Scan for the cell matching the given text and deliver its [X, Y] coordinate at center. 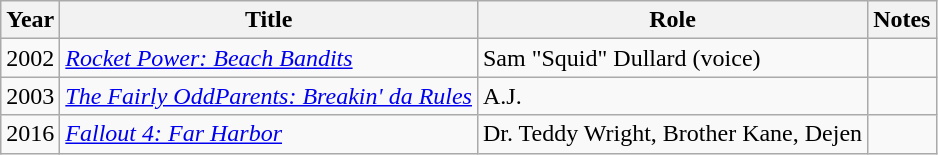
2016 [30, 134]
Dr. Teddy Wright, Brother Kane, Dejen [672, 134]
Fallout 4: Far Harbor [269, 134]
Sam "Squid" Dullard (voice) [672, 58]
Role [672, 20]
The Fairly OddParents: Breakin' da Rules [269, 96]
2002 [30, 58]
A.J. [672, 96]
2003 [30, 96]
Rocket Power: Beach Bandits [269, 58]
Notes [902, 20]
Year [30, 20]
Title [269, 20]
